Scan for the cell matching the given text and deliver its [X, Y] coordinate at center. 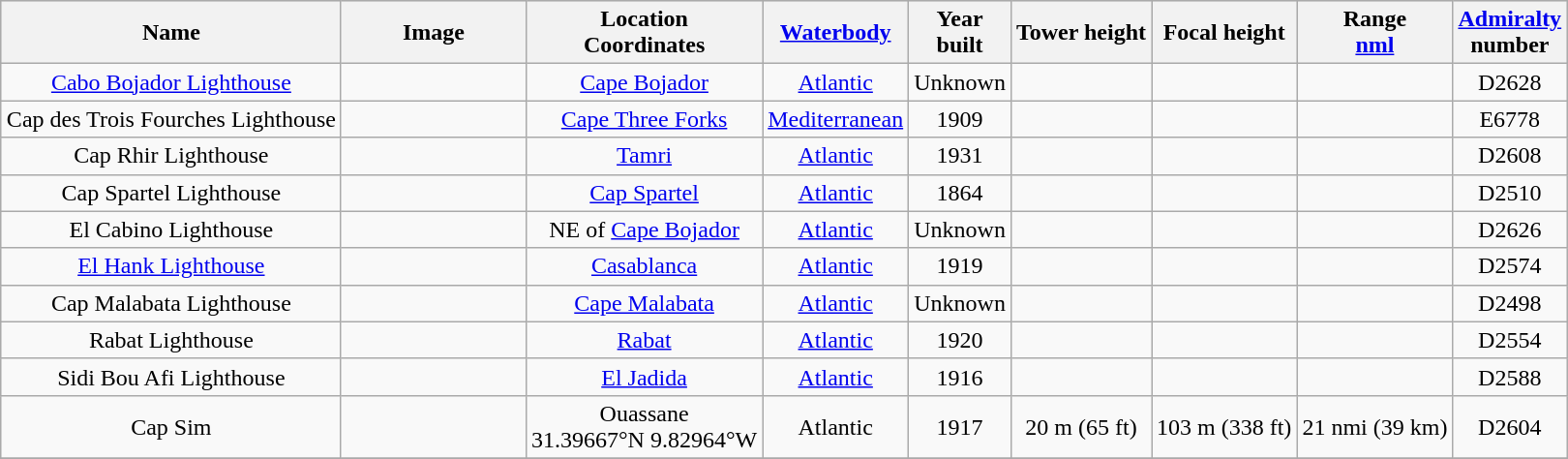
Rabat Lighthouse [170, 340]
Location Coordinates [644, 33]
D2604 [1510, 426]
Cape Three Forks [644, 119]
Admiraltynumber [1510, 33]
Waterbody [836, 33]
D2574 [1510, 266]
El Hank Lighthouse [170, 266]
Rangenml [1374, 33]
Sidi Bou Afi Lighthouse [170, 377]
20 m (65 ft) [1080, 426]
D2588 [1510, 377]
Rabat [644, 340]
D2554 [1510, 340]
Cap Spartel [644, 193]
1916 [960, 377]
Name [170, 33]
1931 [960, 156]
Tower height [1080, 33]
1920 [960, 340]
103 m (338 ft) [1224, 426]
21 nmi (39 km) [1374, 426]
Cap Sim [170, 426]
Cap Rhir Lighthouse [170, 156]
Tamri [644, 156]
D2498 [1510, 303]
El Jadida [644, 377]
Yearbuilt [960, 33]
1919 [960, 266]
D2628 [1510, 82]
Cape Malabata [644, 303]
D2608 [1510, 156]
Mediterranean [836, 119]
Cape Bojador [644, 82]
Cabo Bojador Lighthouse [170, 82]
D2510 [1510, 193]
Cap des Trois Fourches Lighthouse [170, 119]
1917 [960, 426]
Casablanca [644, 266]
1909 [960, 119]
E6778 [1510, 119]
Focal height [1224, 33]
Image [434, 33]
Cap Spartel Lighthouse [170, 193]
1864 [960, 193]
NE of Cape Bojador [644, 229]
El Cabino Lighthouse [170, 229]
Cap Malabata Lighthouse [170, 303]
D2626 [1510, 229]
Ouassane31.39667°N 9.82964°W [644, 426]
